Capture the cell that displays the provided text and extract its (X, Y) central coordinate. 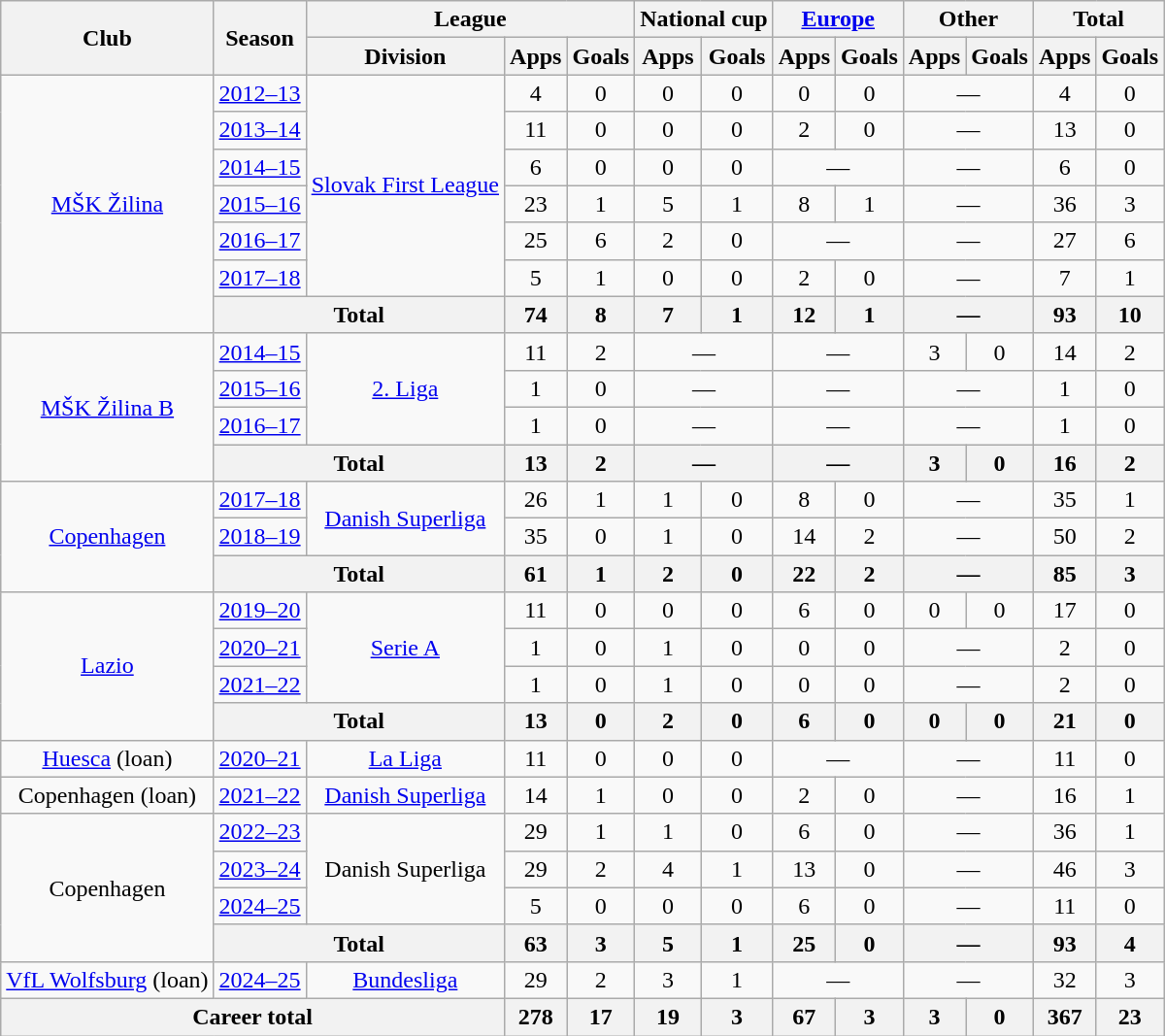
2022–23 (260, 832)
26 (536, 500)
Bundesliga (405, 980)
2023–24 (260, 869)
2012–13 (260, 93)
27 (1064, 241)
2013–14 (260, 130)
19 (668, 1017)
MŠK Žilina (107, 204)
Career total (252, 1017)
Lazio (107, 666)
National cup (704, 19)
12 (804, 315)
Serie A (405, 648)
367 (1064, 1017)
74 (536, 315)
278 (536, 1017)
Season (260, 38)
2018–19 (260, 537)
63 (536, 943)
85 (1064, 574)
2019–20 (260, 611)
Club (107, 38)
46 (1064, 869)
50 (1064, 537)
32 (1064, 980)
Europe (838, 19)
61 (536, 574)
VfL Wolfsburg (loan) (107, 980)
MŠK Žilina B (107, 407)
21 (1064, 721)
2. Liga (405, 388)
22 (804, 574)
Huesca (loan) (107, 758)
10 (1130, 315)
67 (804, 1017)
League (470, 19)
Other (968, 19)
La Liga (405, 758)
Division (405, 56)
Slovak First League (405, 185)
Copenhagen (loan) (107, 795)
